Detect which cell encompasses the target text, then output its (x, y) center coordinate. 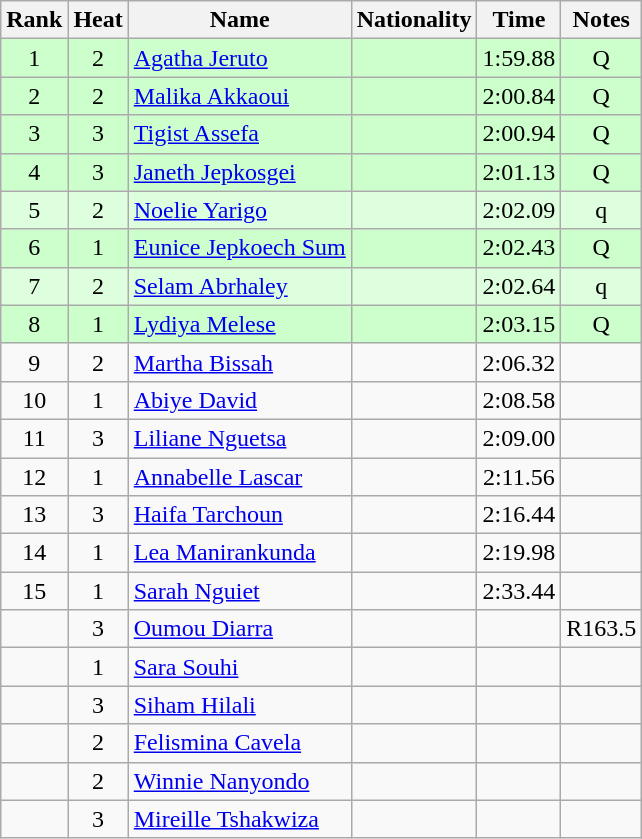
2:02.64 (519, 286)
12 (34, 477)
Selam Abrhaley (240, 286)
Winnie Nanyondo (240, 781)
Eunice Jepkoech Sum (240, 248)
Haifa Tarchoun (240, 515)
2:11.56 (519, 477)
Oumou Diarra (240, 629)
2:16.44 (519, 515)
2:08.58 (519, 400)
Malika Akkaoui (240, 96)
11 (34, 438)
Janeth Jepkosgei (240, 172)
14 (34, 553)
Martha Bissah (240, 362)
2:06.32 (519, 362)
6 (34, 248)
Heat (98, 20)
2:00.94 (519, 134)
13 (34, 515)
1:59.88 (519, 58)
Lea Manirankunda (240, 553)
Lydiya Melese (240, 324)
2:02.43 (519, 248)
Annabelle Lascar (240, 477)
Notes (602, 20)
4 (34, 172)
15 (34, 591)
2:03.15 (519, 324)
Liliane Nguetsa (240, 438)
9 (34, 362)
Time (519, 20)
Nationality (414, 20)
Abiye David (240, 400)
2:02.09 (519, 210)
2:33.44 (519, 591)
R163.5 (602, 629)
8 (34, 324)
Agatha Jeruto (240, 58)
Sara Souhi (240, 667)
2:00.84 (519, 96)
2:01.13 (519, 172)
Felismina Cavela (240, 743)
Rank (34, 20)
Noelie Yarigo (240, 210)
Sarah Nguiet (240, 591)
Mireille Tshakwiza (240, 819)
7 (34, 286)
2:19.98 (519, 553)
2:09.00 (519, 438)
Tigist Assefa (240, 134)
Name (240, 20)
10 (34, 400)
Siham Hilali (240, 705)
5 (34, 210)
